Detect which cell encompasses the target text, then output its (x, y) center coordinate. 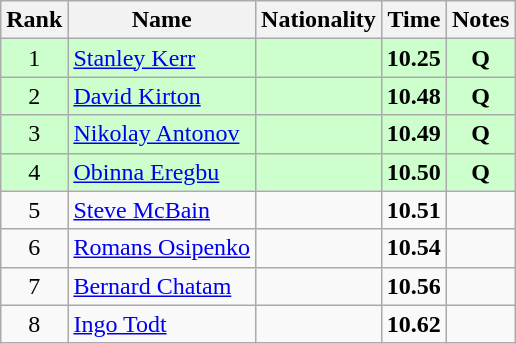
Romans Osipenko (162, 248)
1 (34, 58)
Obinna Eregbu (162, 172)
Rank (34, 20)
10.50 (414, 172)
Time (414, 20)
5 (34, 210)
10.49 (414, 134)
4 (34, 172)
10.54 (414, 248)
Nikolay Antonov (162, 134)
8 (34, 324)
Ingo Todt (162, 324)
Bernard Chatam (162, 286)
10.56 (414, 286)
10.62 (414, 324)
Stanley Kerr (162, 58)
10.51 (414, 210)
2 (34, 96)
10.48 (414, 96)
7 (34, 286)
Name (162, 20)
10.25 (414, 58)
Notes (480, 20)
6 (34, 248)
3 (34, 134)
Nationality (319, 20)
David Kirton (162, 96)
Steve McBain (162, 210)
